Provide the (x, y) coordinate of the cell's center where the given text is located.  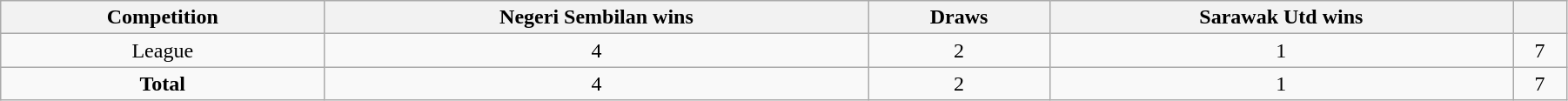
Draws (959, 17)
Competition (163, 17)
League (163, 50)
Negeri Sembilan wins (597, 17)
Total (163, 84)
Sarawak Utd wins (1281, 17)
